Find where the given text appears and provide that cell's center as (X, Y) coordinate. 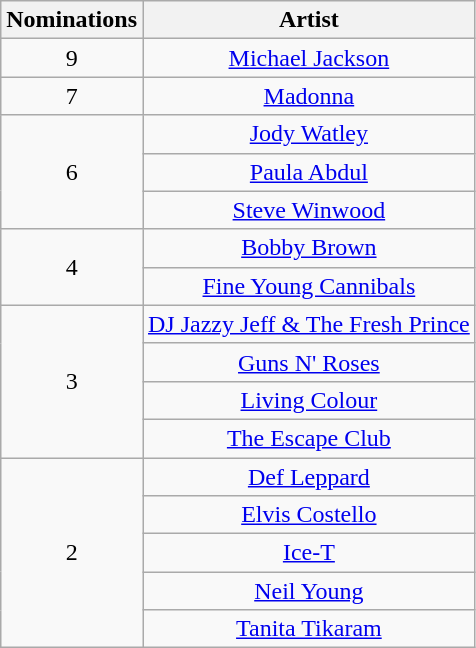
Jody Watley (308, 134)
4 (72, 267)
2 (72, 553)
Fine Young Cannibals (308, 286)
Guns N' Roses (308, 362)
3 (72, 381)
Neil Young (308, 591)
Michael Jackson (308, 58)
6 (72, 172)
Living Colour (308, 400)
Elvis Costello (308, 515)
Artist (308, 20)
Steve Winwood (308, 210)
9 (72, 58)
Tanita Tikaram (308, 629)
Bobby Brown (308, 248)
Paula Abdul (308, 172)
Madonna (308, 96)
7 (72, 96)
Nominations (72, 20)
DJ Jazzy Jeff & The Fresh Prince (308, 324)
Def Leppard (308, 477)
Ice-T (308, 553)
The Escape Club (308, 438)
